Determine the (x, y) coordinate at the center of the cell enclosing the given text.  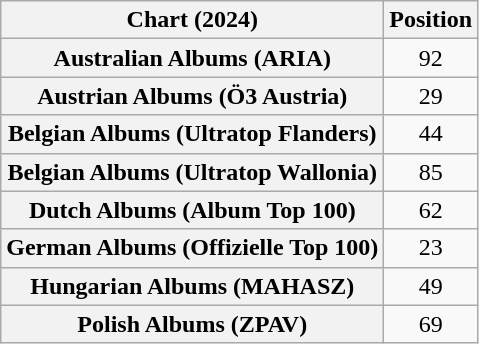
29 (431, 96)
Chart (2024) (192, 20)
Belgian Albums (Ultratop Flanders) (192, 134)
Polish Albums (ZPAV) (192, 324)
Belgian Albums (Ultratop Wallonia) (192, 172)
Hungarian Albums (MAHASZ) (192, 286)
Austrian Albums (Ö3 Austria) (192, 96)
23 (431, 248)
69 (431, 324)
49 (431, 286)
German Albums (Offizielle Top 100) (192, 248)
92 (431, 58)
Position (431, 20)
Australian Albums (ARIA) (192, 58)
62 (431, 210)
44 (431, 134)
Dutch Albums (Album Top 100) (192, 210)
85 (431, 172)
